Scan for the cell matching the given text and deliver its (x, y) coordinate at center. 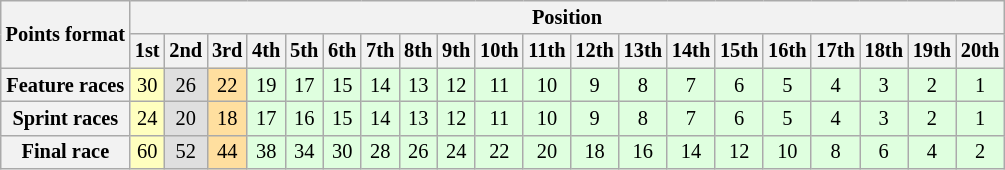
52 (186, 152)
5th (304, 51)
11th (546, 51)
Feature races (66, 85)
4th (266, 51)
Points format (66, 34)
7th (380, 51)
19 (266, 85)
Final race (66, 152)
20th (980, 51)
16th (787, 51)
6th (342, 51)
8th (418, 51)
3rd (227, 51)
10th (499, 51)
28 (380, 152)
2nd (186, 51)
1st (148, 51)
9th (456, 51)
13th (643, 51)
14th (691, 51)
Position (567, 17)
34 (304, 152)
17th (835, 51)
Sprint races (66, 118)
44 (227, 152)
12th (594, 51)
60 (148, 152)
19th (932, 51)
15th (739, 51)
18th (884, 51)
38 (266, 152)
